Pinpoint the cell where the given text exists, returning its (X, Y) midpoint coordinate. 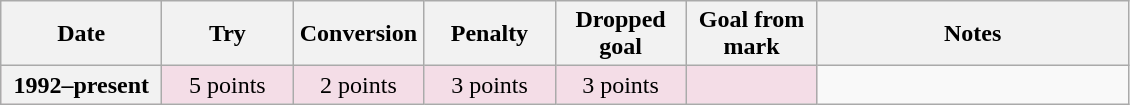
Goal from mark (752, 34)
Conversion (358, 34)
Notes (972, 34)
Dropped goal (620, 34)
5 points (228, 85)
2 points (358, 85)
Try (228, 34)
1992–present (82, 85)
Penalty (490, 34)
Date (82, 34)
